Identify which cell holds the provided text, then report its [X, Y] central coordinate. 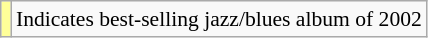
Indicates best-selling jazz/blues album of 2002 [219, 19]
